Scan for the cell matching the given text and deliver its [X, Y] coordinate at center. 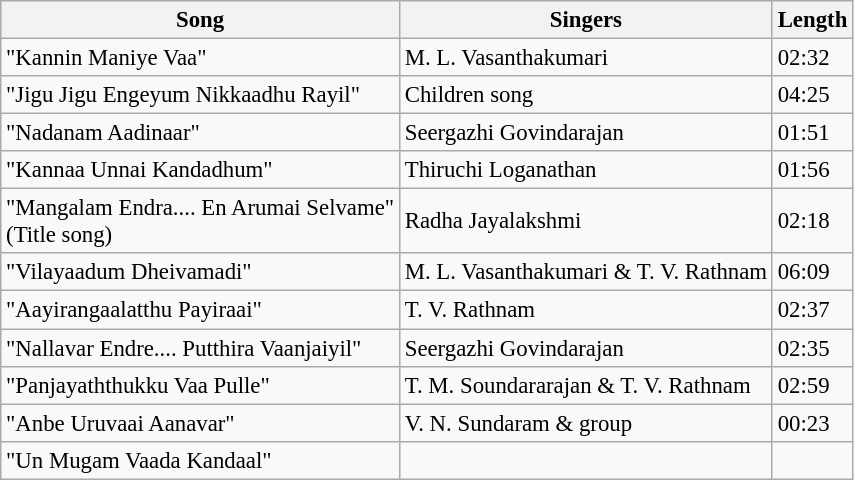
"Anbe Uruvaai Aanavar" [200, 423]
"Vilayaadum Dheivamadi" [200, 273]
"Mangalam Endra.... En Arumai Selvame"(Title song) [200, 222]
Thiruchi Loganathan [586, 170]
06:09 [812, 273]
"Jigu Jigu Engeyum Nikkaadhu Rayil" [200, 95]
02:32 [812, 58]
"Aayirangaalatthu Payiraai" [200, 310]
02:35 [812, 348]
M. L. Vasanthakumari [586, 58]
"Nadanam Aadinaar" [200, 133]
"Kannaa Unnai Kandadhum" [200, 170]
"Un Mugam Vaada Kandaal" [200, 460]
Length [812, 20]
Children song [586, 95]
04:25 [812, 95]
"Panjayaththukku Vaa Pulle" [200, 385]
Radha Jayalakshmi [586, 222]
01:56 [812, 170]
T. V. Rathnam [586, 310]
"Nallavar Endre.... Putthira Vaanjaiyil" [200, 348]
01:51 [812, 133]
Singers [586, 20]
"Kannin Maniye Vaa" [200, 58]
M. L. Vasanthakumari & T. V. Rathnam [586, 273]
00:23 [812, 423]
T. M. Soundararajan & T. V. Rathnam [586, 385]
Song [200, 20]
02:59 [812, 385]
02:37 [812, 310]
V. N. Sundaram & group [586, 423]
02:18 [812, 222]
